For the text-containing cell, return its midpoint in [X, Y] coordinate format. 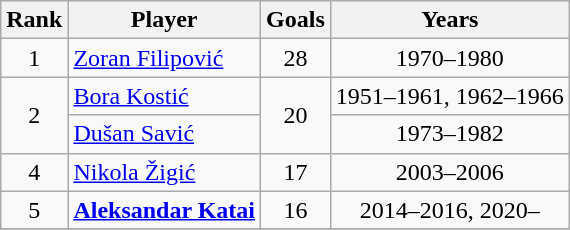
Bora Kostić [164, 96]
1973–1982 [450, 134]
17 [296, 172]
Rank [34, 20]
1970–1980 [450, 58]
1951–1961, 1962–1966 [450, 96]
Years [450, 20]
5 [34, 210]
16 [296, 210]
Player [164, 20]
2 [34, 115]
Zoran Filipović [164, 58]
28 [296, 58]
4 [34, 172]
20 [296, 115]
Goals [296, 20]
Dušan Savić [164, 134]
1 [34, 58]
2003–2006 [450, 172]
Aleksandar Katai [164, 210]
Nikola Žigić [164, 172]
2014–2016, 2020– [450, 210]
